Capture the cell that displays the provided text and extract its [x, y] central coordinate. 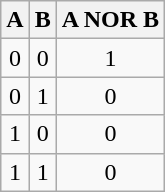
A NOR B [110, 20]
B [42, 20]
A [15, 20]
